Search for the cell housing the specified text and yield its (x, y) center coordinate. 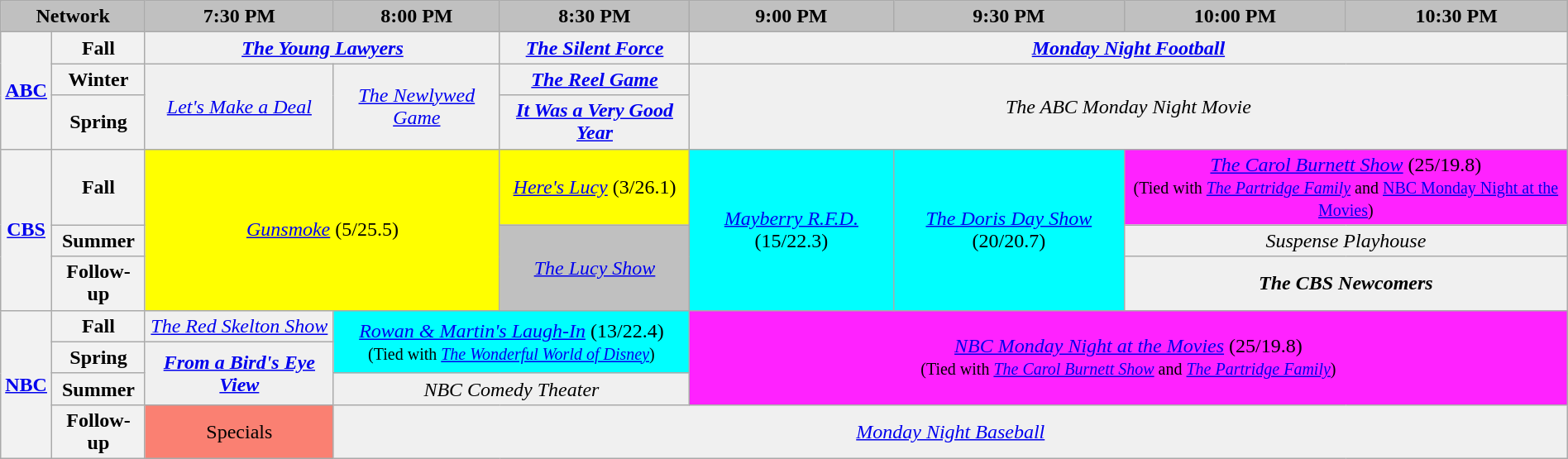
Monday Night Baseball (950, 432)
Suspense Playhouse (1346, 241)
7:30 PM (239, 17)
The Silent Force (594, 48)
NBC (26, 384)
The CBS Newcomers (1346, 283)
ABC (26, 91)
From a Bird's Eye View (239, 373)
CBS (26, 230)
8:00 PM (417, 17)
The Red Skelton Show (239, 326)
9:30 PM (1009, 17)
Monday Night Football (1129, 48)
Gunsmoke (5/25.5) (323, 230)
It Was a Very Good Year (594, 122)
10:00 PM (1235, 17)
The Reel Game (594, 79)
Mayberry R.F.D. (15/22.3) (792, 230)
The Newlywed Game (417, 106)
The Young Lawyers (323, 48)
NBC Comedy Theater (511, 389)
The Lucy Show (594, 268)
The Carol Burnett Show (25/19.8)(Tied with The Partridge Family and NBC Monday Night at the Movies) (1346, 187)
The Doris Day Show (20/20.7) (1009, 230)
9:00 PM (792, 17)
Winter (98, 79)
NBC Monday Night at the Movies (25/19.8)(Tied with The Carol Burnett Show and The Partridge Family) (1129, 357)
The ABC Monday Night Movie (1129, 106)
Rowan & Martin's Laugh-In (13/22.4)(Tied with The Wonderful World of Disney) (511, 342)
10:30 PM (1456, 17)
Let's Make a Deal (239, 106)
Specials (239, 432)
Network (73, 17)
Here's Lucy (3/26.1) (594, 187)
8:30 PM (594, 17)
